Determine the [x, y] coordinate at the center of the cell enclosing the given text.  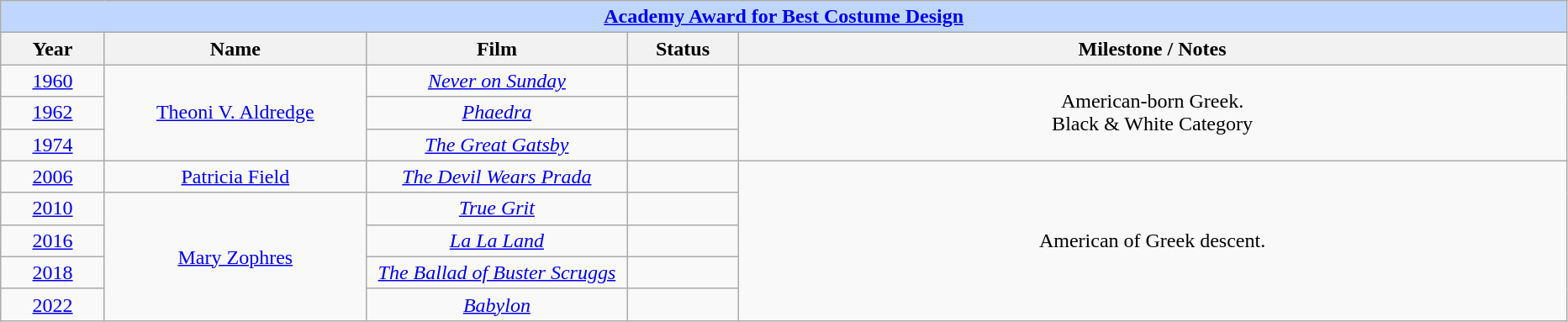
2010 [53, 209]
Never on Sunday [496, 81]
Name [235, 49]
1962 [53, 113]
Academy Award for Best Costume Design [784, 17]
American-born Greek.Black & White Category [1153, 113]
Phaedra [496, 113]
Mary Zophres [235, 256]
Status [683, 49]
Babylon [496, 304]
2018 [53, 272]
2016 [53, 240]
Patricia Field [235, 177]
1960 [53, 81]
True Grit [496, 209]
Year [53, 49]
Theoni V. Aldredge [235, 113]
1974 [53, 145]
2006 [53, 177]
Film [496, 49]
La La Land [496, 240]
Milestone / Notes [1153, 49]
The Devil Wears Prada [496, 177]
2022 [53, 304]
The Great Gatsby [496, 145]
The Ballad of Buster Scruggs [496, 272]
American of Greek descent. [1153, 240]
